Detect which cell encompasses the target text, then output its [X, Y] center coordinate. 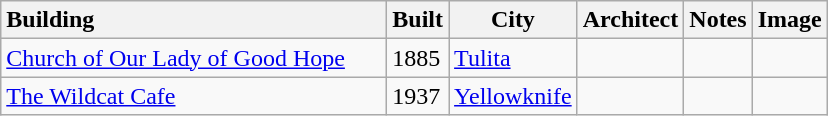
City [514, 20]
Tulita [514, 58]
Architect [630, 20]
Yellowknife [514, 96]
1885 [418, 58]
Building [194, 20]
Notes [718, 20]
1937 [418, 96]
Built [418, 20]
Image [790, 20]
The Wildcat Cafe [194, 96]
Church of Our Lady of Good Hope [194, 58]
